Return the [x, y] coordinate for the center point of the cell that contains the specified text.  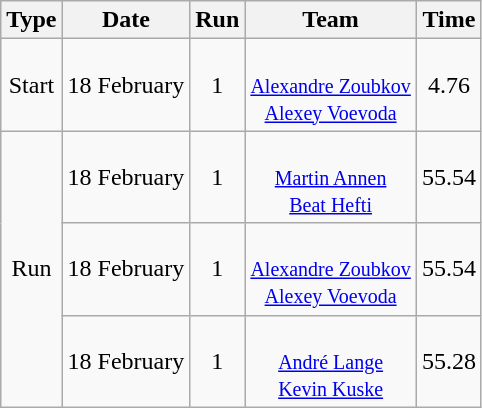
Time [448, 20]
Team [331, 20]
Date [126, 20]
André LangeKevin Kuske [331, 361]
55.28 [448, 361]
Start [32, 85]
Martin AnnenBeat Hefti [331, 177]
Type [32, 20]
4.76 [448, 85]
